Determine the [X, Y] coordinate at the center of the cell enclosing the given text.  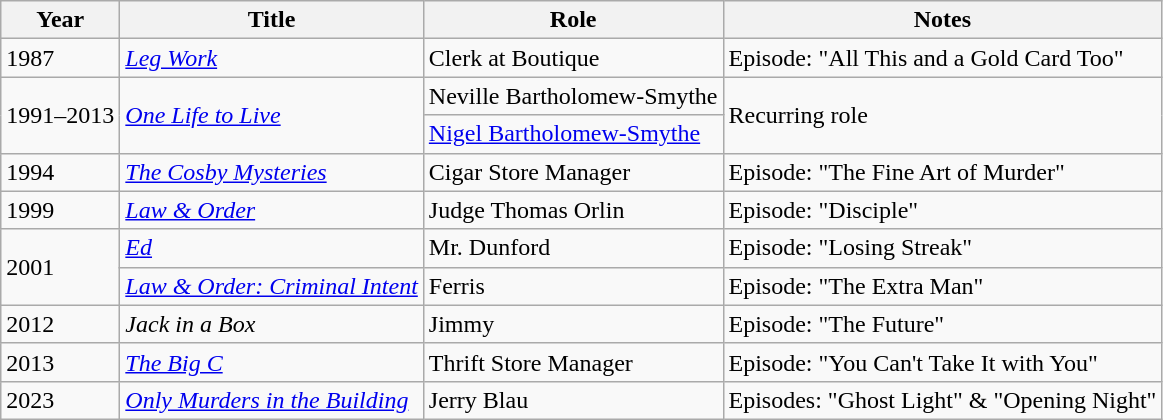
Only Murders in the Building [272, 400]
Episode: "The Future" [942, 324]
Episode: "You Can't Take It with You" [942, 362]
Notes [942, 20]
Law & Order [272, 210]
Jimmy [573, 324]
Leg Work [272, 58]
2013 [60, 362]
Recurring role [942, 115]
One Life to Live [272, 115]
Episode: "The Fine Art of Murder" [942, 172]
1999 [60, 210]
Thrift Store Manager [573, 362]
2012 [60, 324]
Neville Bartholomew-Smythe [573, 96]
Mr. Dunford [573, 248]
Clerk at Boutique [573, 58]
Episodes: "Ghost Light" & "Opening Night" [942, 400]
Ferris [573, 286]
2023 [60, 400]
Episode: "The Extra Man" [942, 286]
Year [60, 20]
Episode: "All This and a Gold Card Too" [942, 58]
Jerry Blau [573, 400]
Law & Order: Criminal Intent [272, 286]
Title [272, 20]
The Cosby Mysteries [272, 172]
Episode: "Losing Streak" [942, 248]
1994 [60, 172]
The Big C [272, 362]
Ed [272, 248]
Judge Thomas Orlin [573, 210]
Cigar Store Manager [573, 172]
Jack in a Box [272, 324]
Nigel Bartholomew-Smythe [573, 134]
2001 [60, 267]
Episode: "Disciple" [942, 210]
Role [573, 20]
1987 [60, 58]
1991–2013 [60, 115]
